Scan for the cell matching the given text and deliver its (x, y) coordinate at center. 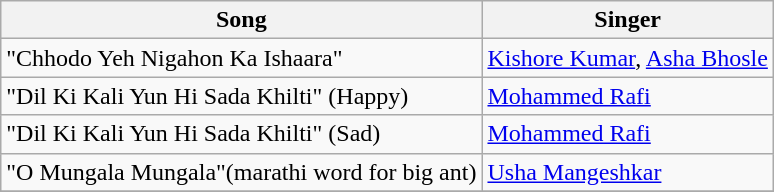
Singer (628, 20)
Usha Mangeshkar (628, 172)
"Dil Ki Kali Yun Hi Sada Khilti" (Sad) (242, 134)
"Chhodo Yeh Nigahon Ka Ishaara" (242, 58)
"O Mungala Mungala"(marathi word for big ant) (242, 172)
"Dil Ki Kali Yun Hi Sada Khilti" (Happy) (242, 96)
Kishore Kumar, Asha Bhosle (628, 58)
Song (242, 20)
